Pinpoint the cell where the given text exists, returning its (X, Y) midpoint coordinate. 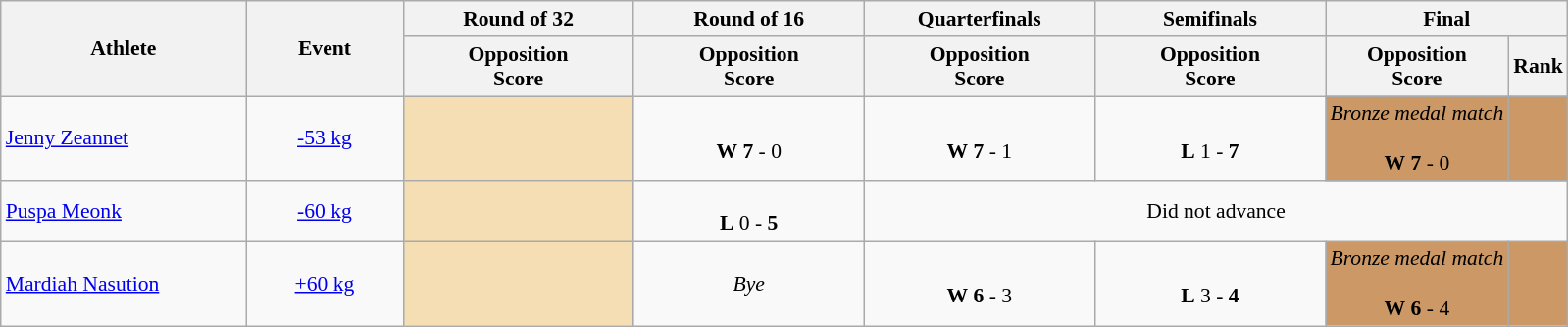
Round of 16 (749, 19)
-60 kg (325, 212)
Bronze medal match W 7 - 0 (1418, 139)
Final (1447, 19)
L 1 - 7 (1210, 139)
L 0 - 5 (749, 212)
Did not advance (1216, 212)
-53 kg (325, 139)
Round of 32 (518, 19)
Rank (1538, 67)
Bye (749, 285)
W 7 - 0 (749, 139)
Puspa Meonk (124, 212)
W 7 - 1 (979, 139)
Mardiah Nasution (124, 285)
+60 kg (325, 285)
Semifinals (1210, 19)
Quarterfinals (979, 19)
Event (325, 49)
Jenny Zeannet (124, 139)
Athlete (124, 49)
Bronze medal match W 6 - 4 (1418, 285)
W 6 - 3 (979, 285)
L 3 - 4 (1210, 285)
